Pinpoint the cell where the given text exists, returning its [X, Y] midpoint coordinate. 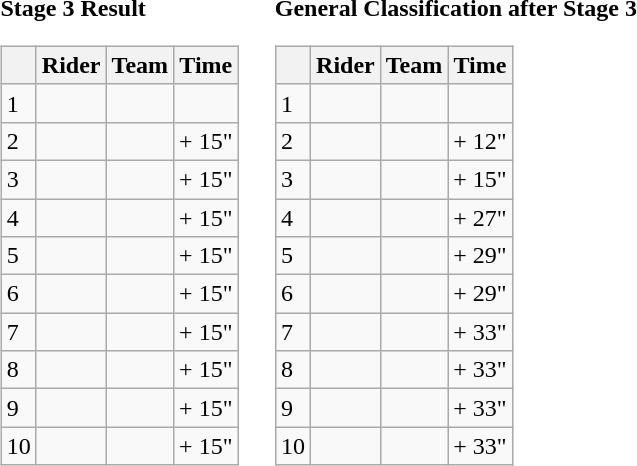
+ 12" [480, 141]
+ 27" [480, 217]
